Pinpoint the cell where the given text exists, returning its [X, Y] midpoint coordinate. 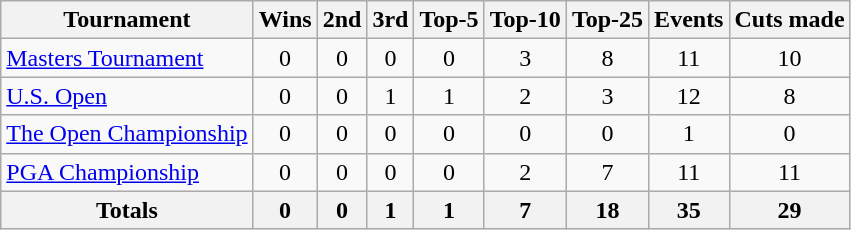
Top-10 [525, 20]
U.S. Open [127, 96]
12 [689, 96]
PGA Championship [127, 172]
Wins [285, 20]
35 [689, 210]
18 [607, 210]
Cuts made [790, 20]
Masters Tournament [127, 58]
Tournament [127, 20]
Top-25 [607, 20]
Events [689, 20]
10 [790, 58]
The Open Championship [127, 134]
Top-5 [449, 20]
2nd [342, 20]
3rd [390, 20]
Totals [127, 210]
29 [790, 210]
